Output the (X, Y) coordinate of the center of the cell containing the given text.  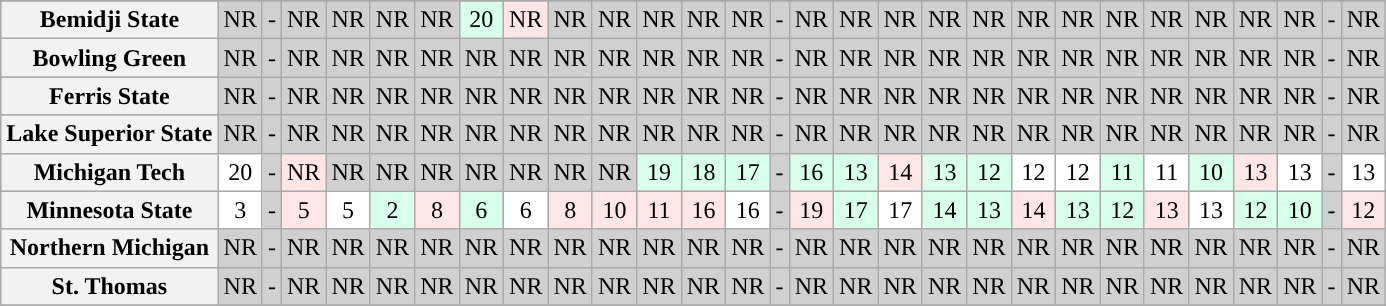
Bemidji State (110, 20)
Minnesota State (110, 210)
2 (392, 210)
Bowling Green (110, 58)
Michigan Tech (110, 172)
18 (703, 172)
3 (240, 210)
Ferris State (110, 96)
Lake Superior State (110, 134)
St. Thomas (110, 286)
Northern Michigan (110, 248)
